From the cell containing the given text, extract its center point as (X, Y) coordinate. 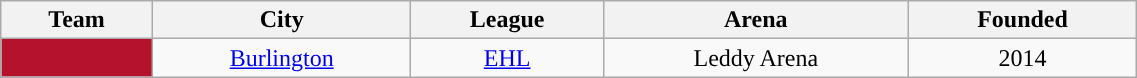
Founded (1022, 20)
Team (77, 20)
City (281, 20)
Leddy Arena (756, 58)
League (508, 20)
EHL (508, 58)
Burlington (281, 58)
2014 (1022, 58)
Arena (756, 20)
